Provide the [x, y] coordinate of the cell's center where the given text is located.  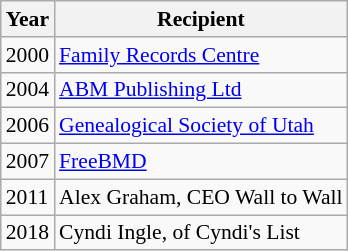
2004 [28, 90]
Recipient [201, 19]
Cyndi Ingle, of Cyndi's List [201, 233]
Alex Graham, CEO Wall to Wall [201, 197]
2018 [28, 233]
Family Records Centre [201, 55]
2011 [28, 197]
Genealogical Society of Utah [201, 126]
Year [28, 19]
FreeBMD [201, 162]
ABM Publishing Ltd [201, 90]
2006 [28, 126]
2007 [28, 162]
2000 [28, 55]
